Output the (X, Y) coordinate of the center of the cell containing the given text.  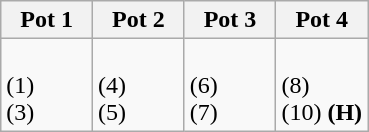
(8) (10) (H) (322, 85)
Pot 3 (230, 20)
(4) (5) (138, 85)
Pot 2 (138, 20)
(1) (3) (47, 85)
Pot 1 (47, 20)
(6) (7) (230, 85)
Pot 4 (322, 20)
